Output the [X, Y] coordinate of the center of the cell containing the given text.  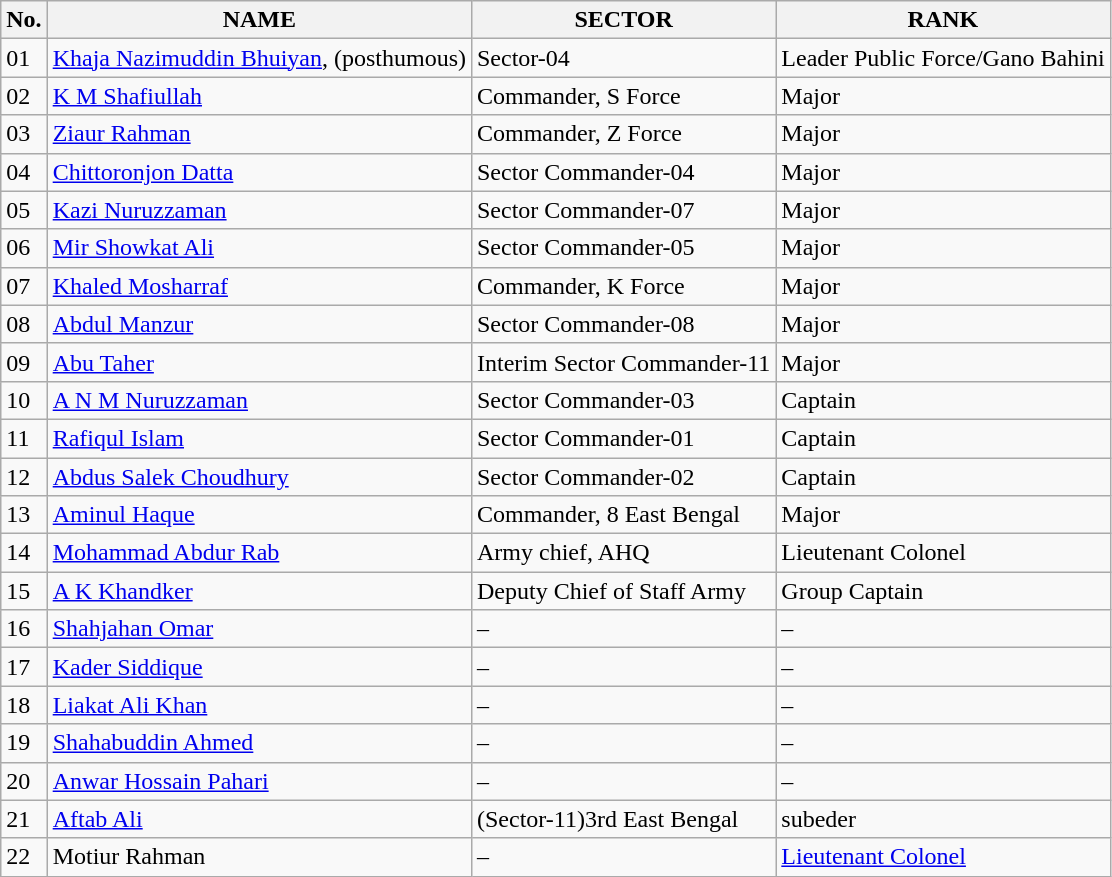
No. [24, 20]
Mir Showkat Ali [259, 248]
NAME [259, 20]
Abdus Salek Choudhury [259, 477]
Group Captain [943, 591]
Shahabuddin Ahmed [259, 743]
K M Shafiullah [259, 96]
Shahjahan Omar [259, 629]
07 [24, 286]
RANK [943, 20]
Rafiqul Islam [259, 438]
22 [24, 857]
Army chief, AHQ [623, 553]
02 [24, 96]
Sector Commander-01 [623, 438]
Sector-04 [623, 58]
Liakat Ali Khan [259, 705]
Sector Commander-04 [623, 172]
Abu Taher [259, 362]
Chittoronjon Datta [259, 172]
Anwar Hossain Pahari [259, 781]
21 [24, 819]
13 [24, 515]
09 [24, 362]
(Sector-11)3rd East Bengal [623, 819]
Sector Commander-03 [623, 400]
Aftab Ali [259, 819]
Khaled Mosharraf [259, 286]
Commander, Z Force [623, 134]
12 [24, 477]
Deputy Chief of Staff Army [623, 591]
15 [24, 591]
Leader Public Force/Gano Bahini [943, 58]
Kazi Nuruzzaman [259, 210]
Sector Commander-08 [623, 324]
subeder [943, 819]
01 [24, 58]
18 [24, 705]
Khaja Nazimuddin Bhuiyan, (posthumous) [259, 58]
16 [24, 629]
Abdul Manzur [259, 324]
19 [24, 743]
03 [24, 134]
A K Khandker [259, 591]
Commander, 8 East Bengal [623, 515]
06 [24, 248]
Motiur Rahman [259, 857]
08 [24, 324]
11 [24, 438]
14 [24, 553]
A N M Nuruzzaman [259, 400]
Commander, S Force [623, 96]
20 [24, 781]
Aminul Haque [259, 515]
Mohammad Abdur Rab [259, 553]
Sector Commander-07 [623, 210]
05 [24, 210]
10 [24, 400]
Ziaur Rahman [259, 134]
Commander, K Force [623, 286]
Kader Siddique [259, 667]
04 [24, 172]
SECTOR [623, 20]
Sector Commander-02 [623, 477]
Sector Commander-05 [623, 248]
Interim Sector Commander-11 [623, 362]
17 [24, 667]
